Capture the cell that displays the provided text and extract its [X, Y] central coordinate. 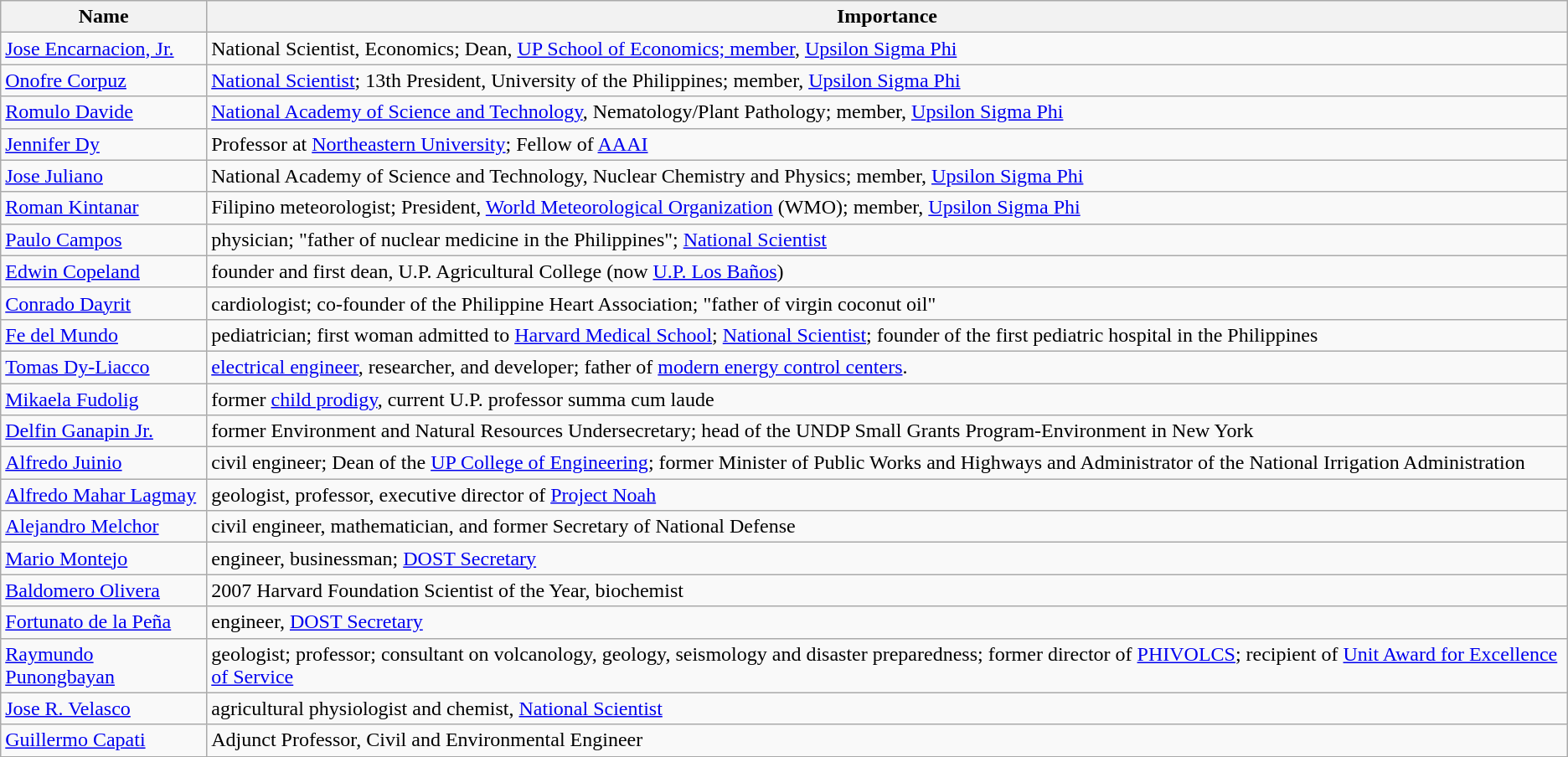
Jose R. Velasco [104, 708]
Paulo Campos [104, 239]
Importance [888, 17]
Mikaela Fudolig [104, 399]
Baldomero Olivera [104, 590]
National Scientist; 13th President, University of the Philippines; member, Upsilon Sigma Phi [888, 80]
Jennifer Dy [104, 144]
Filipino meteorologist; President, World Meteorological Organization (WMO); member, Upsilon Sigma Phi [888, 208]
geologist, professor, executive director of Project Noah [888, 495]
Mario Montejo [104, 559]
agricultural physiologist and chemist, National Scientist [888, 708]
engineer, businessman; DOST Secretary [888, 559]
Professor at Northeastern University; Fellow of AAAI [888, 144]
Roman Kintanar [104, 208]
2007 Harvard Foundation Scientist of the Year, biochemist [888, 590]
National Academy of Science and Technology, Nematology/Plant Pathology; member, Upsilon Sigma Phi [888, 112]
Raymundo Punongbayan [104, 665]
former child prodigy, current U.P. professor summa cum laude [888, 399]
pediatrician; first woman admitted to Harvard Medical School; National Scientist; founder of the first pediatric hospital in the Philippines [888, 335]
Adjunct Professor, Civil and Environmental Engineer [888, 740]
Jose Juliano [104, 176]
Conrado Dayrit [104, 303]
former Environment and Natural Resources Undersecretary; head of the UNDP Small Grants Program-Environment in New York [888, 431]
cardiologist; co-founder of the Philippine Heart Association; "father of virgin coconut oil" [888, 303]
Fe del Mundo [104, 335]
Name [104, 17]
physician; "father of nuclear medicine in the Philippines"; National Scientist [888, 239]
Fortunato de la Peña [104, 622]
engineer, DOST Secretary [888, 622]
Alejandro Melchor [104, 527]
National Scientist, Economics; Dean, UP School of Economics; member, Upsilon Sigma Phi [888, 49]
founder and first dean, U.P. Agricultural College (now U.P. Los Baños) [888, 271]
Jose Encarnacion, Jr. [104, 49]
National Academy of Science and Technology, Nuclear Chemistry and Physics; member, Upsilon Sigma Phi [888, 176]
Onofre Corpuz [104, 80]
Alfredo Mahar Lagmay [104, 495]
electrical engineer, researcher, and developer; father of modern energy control centers. [888, 367]
Romulo Davide [104, 112]
Delfin Ganapin Jr. [104, 431]
Edwin Copeland [104, 271]
Guillermo Capati [104, 740]
Alfredo Juinio [104, 463]
civil engineer, mathematician, and former Secretary of National Defense [888, 527]
Tomas Dy-Liacco [104, 367]
